Output the (X, Y) coordinate of the center of the cell containing the given text.  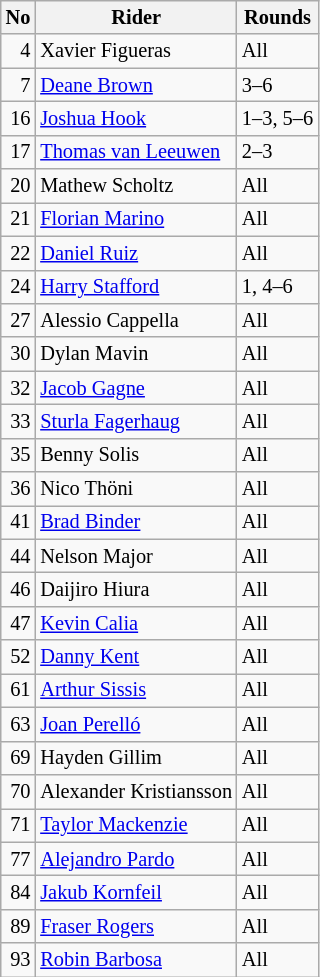
Harry Stafford (136, 287)
Taylor Mackenzie (136, 825)
Kevin Calia (136, 623)
1–3, 5–6 (278, 118)
33 (18, 421)
71 (18, 825)
69 (18, 758)
17 (18, 152)
30 (18, 354)
24 (18, 287)
7 (18, 85)
Brad Binder (136, 522)
Arthur Sissis (136, 690)
Sturla Fagerhaug (136, 421)
Nelson Major (136, 556)
77 (18, 859)
44 (18, 556)
Fraser Rogers (136, 926)
93 (18, 960)
Alessio Cappella (136, 320)
70 (18, 791)
Alejandro Pardo (136, 859)
46 (18, 589)
22 (18, 253)
Thomas van Leeuwen (136, 152)
47 (18, 623)
Joan Perelló (136, 724)
3–6 (278, 85)
2–3 (278, 152)
Mathew Scholtz (136, 186)
Daijiro Hiura (136, 589)
Jacob Gagne (136, 388)
No (18, 17)
Joshua Hook (136, 118)
21 (18, 219)
Jakub Kornfeil (136, 892)
Dylan Mavin (136, 354)
16 (18, 118)
Rounds (278, 17)
Robin Barbosa (136, 960)
20 (18, 186)
36 (18, 489)
Florian Marino (136, 219)
Nico Thöni (136, 489)
Danny Kent (136, 657)
27 (18, 320)
89 (18, 926)
Benny Solis (136, 455)
Daniel Ruiz (136, 253)
Deane Brown (136, 85)
Alexander Kristiansson (136, 791)
61 (18, 690)
1, 4–6 (278, 287)
52 (18, 657)
Xavier Figueras (136, 51)
63 (18, 724)
84 (18, 892)
4 (18, 51)
35 (18, 455)
32 (18, 388)
41 (18, 522)
Rider (136, 17)
Hayden Gillim (136, 758)
